From the cell containing the given text, extract its center point as [x, y] coordinate. 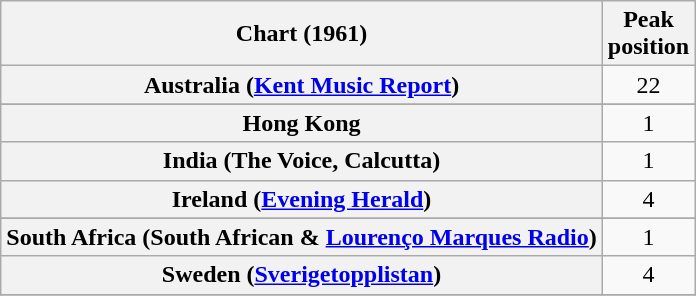
22 [648, 85]
Peakposition [648, 34]
Ireland (Evening Herald) [302, 199]
Chart (1961) [302, 34]
South Africa (South African & Lourenço Marques Radio) [302, 237]
Hong Kong [302, 123]
India (The Voice, Calcutta) [302, 161]
Australia (Kent Music Report) [302, 85]
Sweden (Sverigetopplistan) [302, 275]
